Scan for the cell matching the given text and deliver its [x, y] coordinate at center. 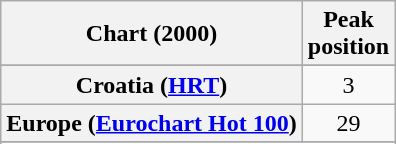
Peakposition [348, 34]
29 [348, 123]
Chart (2000) [152, 34]
3 [348, 85]
Croatia (HRT) [152, 85]
Europe (Eurochart Hot 100) [152, 123]
